Capture the cell that displays the provided text and extract its (x, y) central coordinate. 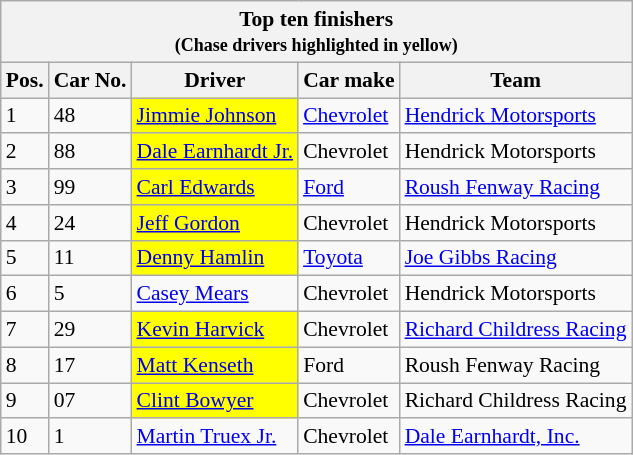
6 (25, 294)
Driver (216, 80)
Martin Truex Jr. (216, 437)
Casey Mears (216, 294)
Car No. (90, 80)
Kevin Harvick (216, 330)
Clint Bowyer (216, 401)
8 (25, 365)
17 (90, 365)
Matt Kenseth (216, 365)
Denny Hamlin (216, 258)
Jeff Gordon (216, 223)
9 (25, 401)
88 (90, 152)
24 (90, 223)
3 (25, 187)
29 (90, 330)
2 (25, 152)
Pos. (25, 80)
Car make (348, 80)
Dale Earnhardt, Inc. (516, 437)
Team (516, 80)
Carl Edwards (216, 187)
11 (90, 258)
48 (90, 116)
4 (25, 223)
99 (90, 187)
Jimmie Johnson (216, 116)
07 (90, 401)
Top ten finishers(Chase drivers highlighted in yellow) (316, 32)
Joe Gibbs Racing (516, 258)
Toyota (348, 258)
Dale Earnhardt Jr. (216, 152)
10 (25, 437)
7 (25, 330)
